From the cell containing the given text, extract its center point as [x, y] coordinate. 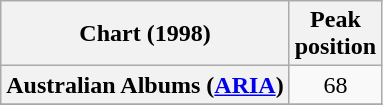
Chart (1998) [145, 34]
68 [335, 85]
Peakposition [335, 34]
Australian Albums (ARIA) [145, 85]
